For the text-containing cell, return its midpoint in [x, y] coordinate format. 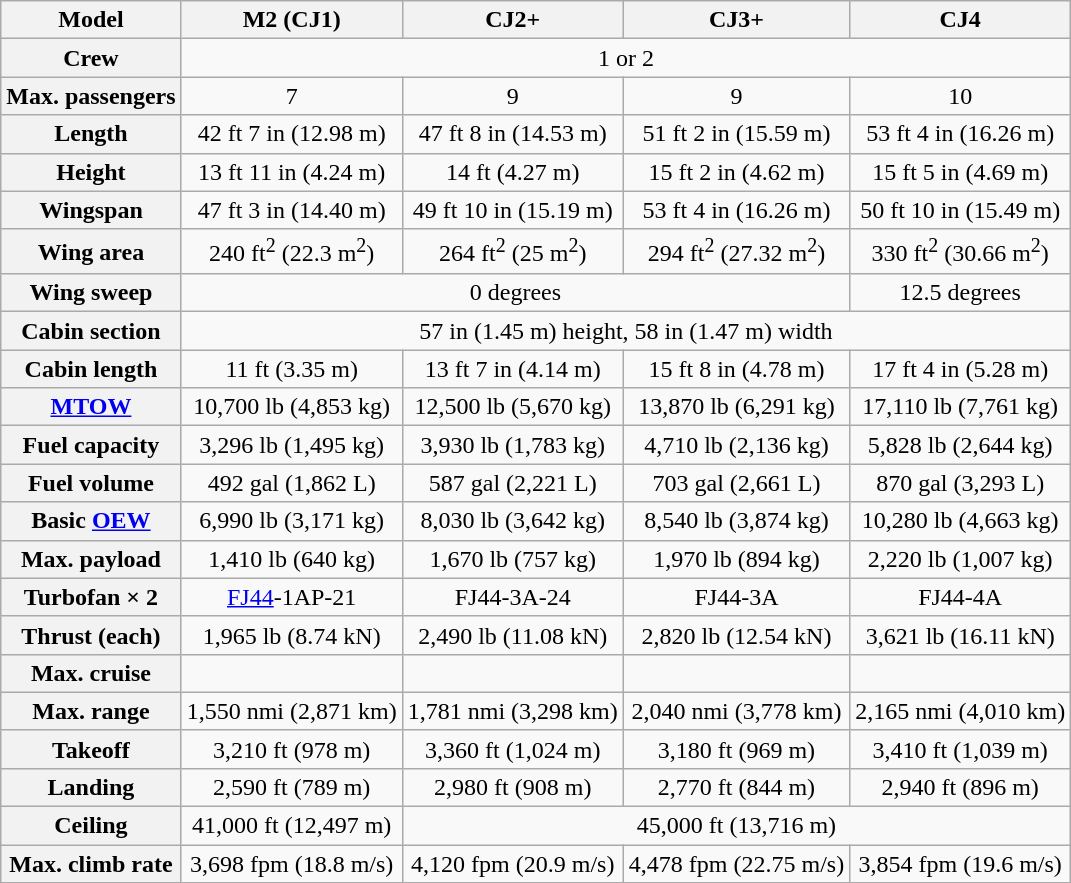
Max. range [91, 711]
3,854 fpm (19.6 m/s) [960, 864]
11 ft (3.35 m) [292, 369]
2,040 nmi (3,778 km) [736, 711]
42 ft 7 in (12.98 m) [292, 134]
2,820 lb (12.54 kN) [736, 635]
13 ft 11 in (4.24 m) [292, 172]
15 ft 8 in (4.78 m) [736, 369]
2,590 ft (789 m) [292, 787]
1 or 2 [626, 58]
10 [960, 96]
870 gal (3,293 L) [960, 483]
4,478 fpm (22.75 m/s) [736, 864]
15 ft 2 in (4.62 m) [736, 172]
3,296 lb (1,495 kg) [292, 445]
2,165 nmi (4,010 km) [960, 711]
3,410 ft (1,039 m) [960, 749]
1,550 nmi (2,871 km) [292, 711]
Thrust (each) [91, 635]
3,698 fpm (18.8 m/s) [292, 864]
Ceiling [91, 826]
Cabin length [91, 369]
294 ft2 (27.32 m2) [736, 252]
8,540 lb (3,874 kg) [736, 521]
45,000 ft (13,716 m) [736, 826]
Landing [91, 787]
Crew [91, 58]
CJ4 [960, 20]
703 gal (2,661 L) [736, 483]
3,360 ft (1,024 m) [512, 749]
M2 (CJ1) [292, 20]
10,700 lb (4,853 kg) [292, 407]
Max. passengers [91, 96]
Takeoff [91, 749]
2,980 ft (908 m) [512, 787]
Model [91, 20]
4,120 fpm (20.9 m/s) [512, 864]
1,670 lb (757 kg) [512, 559]
Fuel volume [91, 483]
2,770 ft (844 m) [736, 787]
240 ft2 (22.3 m2) [292, 252]
17,110 lb (7,761 kg) [960, 407]
10,280 lb (4,663 kg) [960, 521]
1,410 lb (640 kg) [292, 559]
6,990 lb (3,171 kg) [292, 521]
3,621 lb (16.11 kN) [960, 635]
492 gal (1,862 L) [292, 483]
49 ft 10 in (15.19 m) [512, 210]
3,930 lb (1,783 kg) [512, 445]
MTOW [91, 407]
587 gal (2,221 L) [512, 483]
Wingspan [91, 210]
1,781 nmi (3,298 km) [512, 711]
Wing sweep [91, 293]
17 ft 4 in (5.28 m) [960, 369]
15 ft 5 in (4.69 m) [960, 172]
Max. payload [91, 559]
Cabin section [91, 331]
41,000 ft (12,497 m) [292, 826]
7 [292, 96]
2,940 ft (896 m) [960, 787]
57 in (1.45 m) height, 58 in (1.47 m) width [626, 331]
1,970 lb (894 kg) [736, 559]
FJ44-4A [960, 597]
2,220 lb (1,007 kg) [960, 559]
FJ44-3A [736, 597]
47 ft 8 in (14.53 m) [512, 134]
50 ft 10 in (15.49 m) [960, 210]
13,870 lb (6,291 kg) [736, 407]
FJ44-1AP-21 [292, 597]
51 ft 2 in (15.59 m) [736, 134]
14 ft (4.27 m) [512, 172]
264 ft2 (25 m2) [512, 252]
1,965 lb (8.74 kN) [292, 635]
12.5 degrees [960, 293]
Fuel capacity [91, 445]
47 ft 3 in (14.40 m) [292, 210]
8,030 lb (3,642 kg) [512, 521]
FJ44-3A-24 [512, 597]
2,490 lb (11.08 kN) [512, 635]
5,828 lb (2,644 kg) [960, 445]
12,500 lb (5,670 kg) [512, 407]
CJ3+ [736, 20]
330 ft2 (30.66 m2) [960, 252]
CJ2+ [512, 20]
Wing area [91, 252]
Height [91, 172]
13 ft 7 in (4.14 m) [512, 369]
Max. cruise [91, 673]
Length [91, 134]
3,210 ft (978 m) [292, 749]
Turbofan × 2 [91, 597]
4,710 lb (2,136 kg) [736, 445]
0 degrees [516, 293]
Max. climb rate [91, 864]
Basic OEW [91, 521]
3,180 ft (969 m) [736, 749]
